Capture the cell that displays the provided text and extract its (x, y) central coordinate. 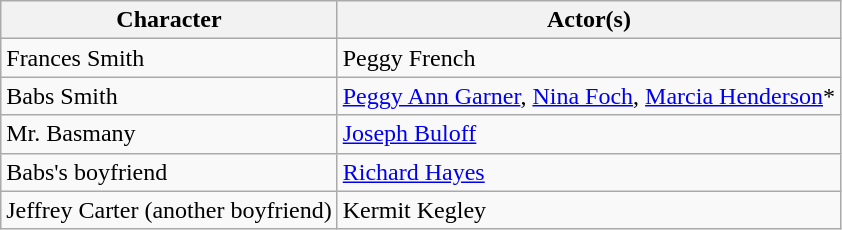
Peggy French (588, 58)
Richard Hayes (588, 172)
Babs's boyfriend (169, 172)
Jeffrey Carter (another boyfriend) (169, 210)
Actor(s) (588, 20)
Character (169, 20)
Mr. Basmany (169, 134)
Babs Smith (169, 96)
Joseph Buloff (588, 134)
Kermit Kegley (588, 210)
Peggy Ann Garner, Nina Foch, Marcia Henderson* (588, 96)
Frances Smith (169, 58)
